Determine the [x, y] coordinate at the center of the cell enclosing the given text.  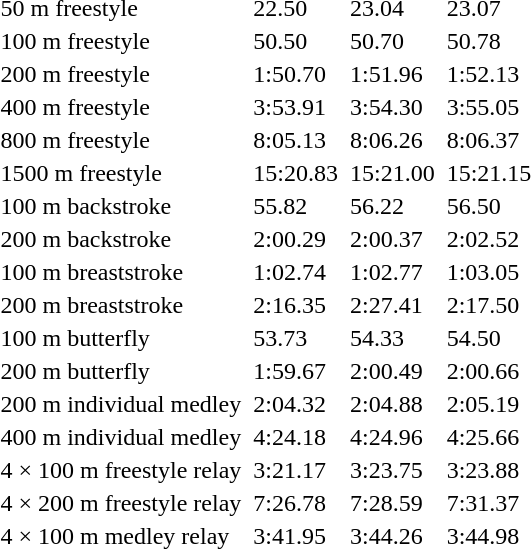
56.22 [392, 206]
55.82 [296, 206]
2:00.29 [296, 239]
4:24.96 [392, 437]
3:23.75 [392, 470]
3:21.17 [296, 470]
2:04.32 [296, 404]
15:20.83 [296, 173]
1:50.70 [296, 74]
1:02.77 [392, 272]
15:21.00 [392, 173]
50.70 [392, 41]
54.33 [392, 338]
2:27.41 [392, 305]
4:24.18 [296, 437]
3:54.30 [392, 107]
2:00.49 [392, 371]
7:28.59 [392, 503]
1:51.96 [392, 74]
8:06.26 [392, 140]
1:59.67 [296, 371]
8:05.13 [296, 140]
2:00.37 [392, 239]
2:04.88 [392, 404]
53.73 [296, 338]
3:53.91 [296, 107]
1:02.74 [296, 272]
50.50 [296, 41]
2:16.35 [296, 305]
7:26.78 [296, 503]
